Return (X, Y) of the center of cell containing provided text 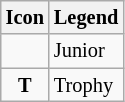
Legend (86, 17)
Trophy (86, 85)
T (25, 85)
Icon (25, 17)
Junior (86, 51)
